Identify which cell holds the provided text, then report its [x, y] central coordinate. 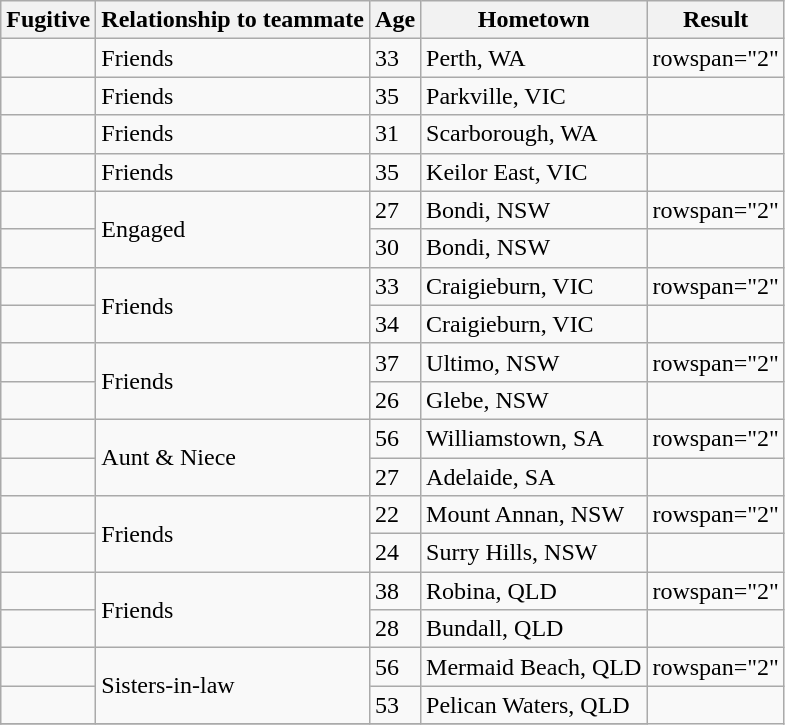
Scarborough, WA [534, 134]
Adelaide, SA [534, 477]
Aunt & Niece [233, 457]
Result [716, 20]
Williamstown, SA [534, 438]
34 [396, 324]
Parkville, VIC [534, 96]
22 [396, 515]
Surry Hills, NSW [534, 553]
Mermaid Beach, QLD [534, 667]
Perth, WA [534, 58]
26 [396, 400]
37 [396, 362]
Bundall, QLD [534, 629]
Pelican Waters, QLD [534, 705]
Glebe, NSW [534, 400]
Fugitive [48, 20]
24 [396, 553]
Mount Annan, NSW [534, 515]
Keilor East, VIC [534, 172]
53 [396, 705]
Sisters-in-law [233, 686]
Ultimo, NSW [534, 362]
30 [396, 248]
28 [396, 629]
Engaged [233, 229]
Hometown [534, 20]
Robina, QLD [534, 591]
Relationship to teammate [233, 20]
31 [396, 134]
Age [396, 20]
38 [396, 591]
